Scan for the cell matching the given text and deliver its [x, y] coordinate at center. 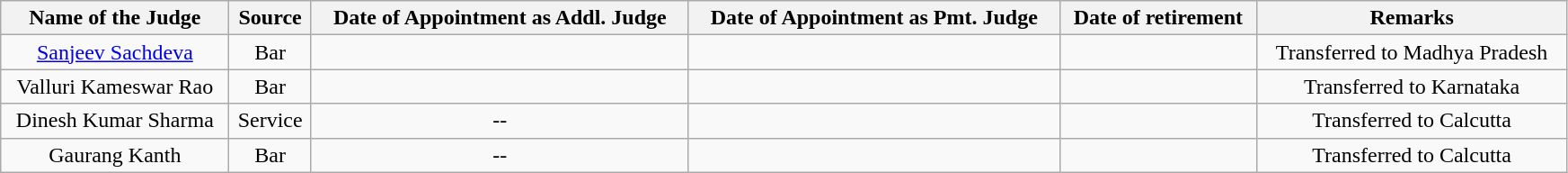
Service [270, 121]
Sanjeev Sachdeva [115, 52]
Date of Appointment as Pmt. Judge [873, 18]
Remarks [1413, 18]
Date of Appointment as Addl. Judge [500, 18]
Dinesh Kumar Sharma [115, 121]
Source [270, 18]
Transferred to Karnataka [1413, 86]
Gaurang Kanth [115, 155]
Date of retirement [1157, 18]
Transferred to Madhya Pradesh [1413, 52]
Name of the Judge [115, 18]
Valluri Kameswar Rao [115, 86]
